Provide the (x, y) coordinate of the cell's center where the given text is located.  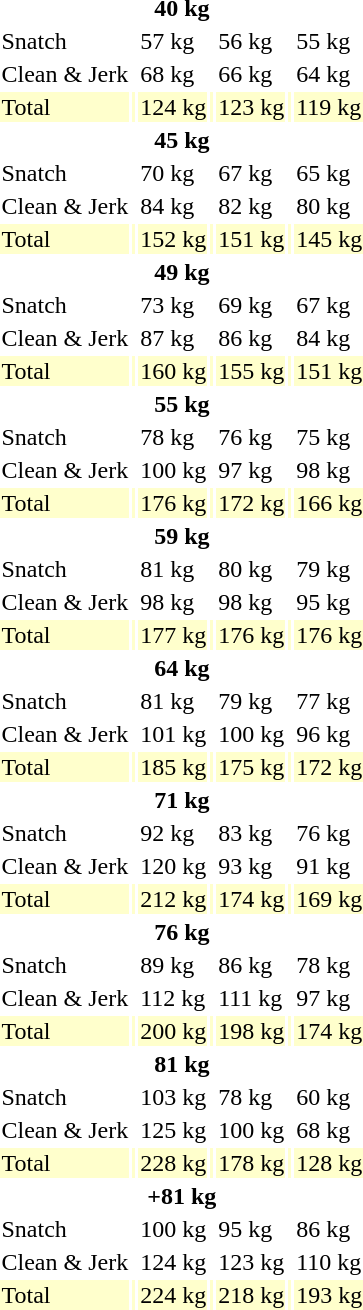
175 kg (252, 767)
69 kg (252, 305)
212 kg (174, 899)
185 kg (174, 767)
174 kg (252, 899)
151 kg (252, 239)
73 kg (174, 305)
67 kg (252, 173)
76 kg (252, 437)
89 kg (174, 965)
83 kg (252, 833)
177 kg (174, 635)
198 kg (252, 1031)
70 kg (174, 173)
95 kg (252, 1229)
103 kg (174, 1097)
125 kg (174, 1130)
172 kg (252, 503)
120 kg (174, 866)
111 kg (252, 998)
82 kg (252, 206)
112 kg (174, 998)
80 kg (252, 569)
56 kg (252, 41)
200 kg (174, 1031)
57 kg (174, 41)
224 kg (174, 1295)
97 kg (252, 470)
68 kg (174, 74)
160 kg (174, 371)
228 kg (174, 1163)
152 kg (174, 239)
155 kg (252, 371)
66 kg (252, 74)
84 kg (174, 206)
93 kg (252, 866)
87 kg (174, 338)
92 kg (174, 833)
178 kg (252, 1163)
218 kg (252, 1295)
79 kg (252, 701)
101 kg (174, 734)
